For the text-containing cell, return its midpoint in [x, y] coordinate format. 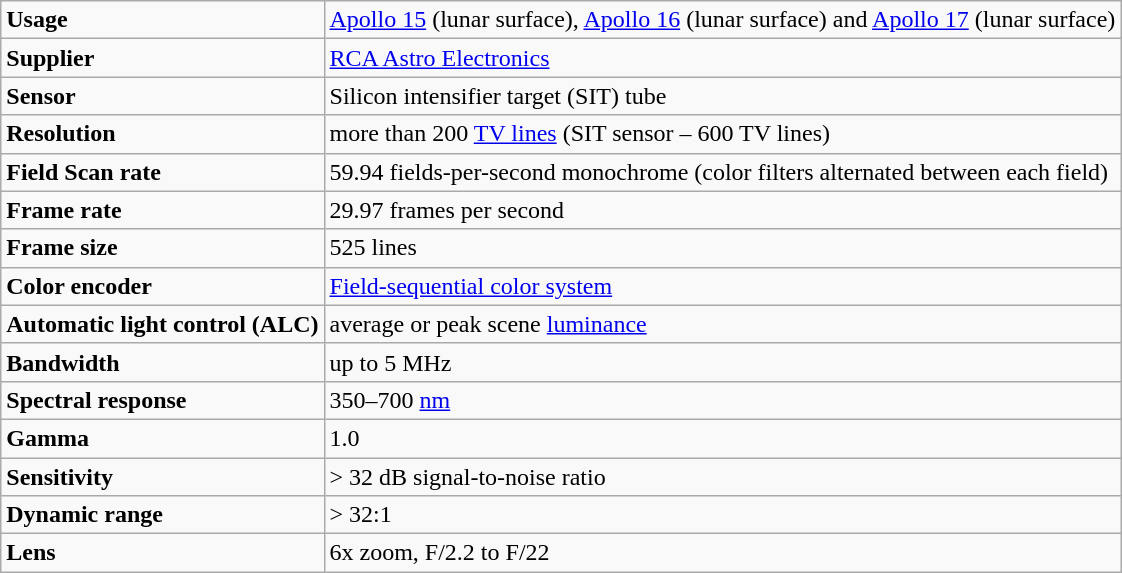
> 32:1 [722, 515]
Lens [162, 553]
Dynamic range [162, 515]
RCA Astro Electronics [722, 58]
Silicon intensifier target (SIT) tube [722, 96]
Gamma [162, 438]
Color encoder [162, 286]
Sensor [162, 96]
Frame rate [162, 210]
Frame size [162, 248]
29.97 frames per second [722, 210]
350–700 nm [722, 400]
Field-sequential color system [722, 286]
Spectral response [162, 400]
average or peak scene luminance [722, 324]
Field Scan rate [162, 172]
525 lines [722, 248]
Bandwidth [162, 362]
Sensitivity [162, 477]
6x zoom, F/2.2 to F/22 [722, 553]
up to 5 MHz [722, 362]
Automatic light control (ALC) [162, 324]
1.0 [722, 438]
Usage [162, 20]
Apollo 15 (lunar surface), Apollo 16 (lunar surface) and Apollo 17 (lunar surface) [722, 20]
Resolution [162, 134]
more than 200 TV lines (SIT sensor – 600 TV lines) [722, 134]
Supplier [162, 58]
59.94 fields-per-second monochrome (color filters alternated between each field) [722, 172]
> 32 dB signal-to-noise ratio [722, 477]
